Output the [X, Y] coordinate of the center of the cell containing the given text.  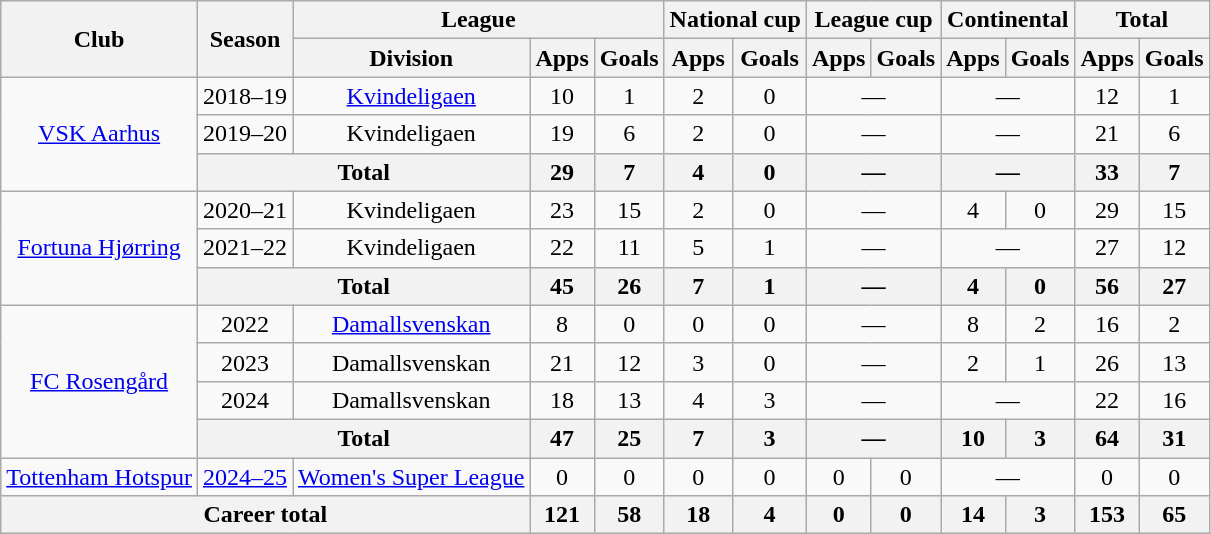
National cup [735, 20]
121 [562, 515]
2024 [244, 400]
33 [1107, 172]
FC Rosengård [100, 381]
23 [562, 210]
64 [1107, 438]
2024–25 [244, 477]
58 [629, 515]
Tottenham Hotspur [100, 477]
11 [629, 248]
Fortuna Hjørring [100, 248]
Division [410, 58]
2018–19 [244, 96]
2022 [244, 324]
Club [100, 39]
Continental [1008, 20]
56 [1107, 286]
2021–22 [244, 248]
5 [698, 248]
65 [1174, 515]
Women's Super League [410, 477]
47 [562, 438]
31 [1174, 438]
2020–21 [244, 210]
2019–20 [244, 134]
2023 [244, 362]
League [478, 20]
VSK Aarhus [100, 134]
19 [562, 134]
45 [562, 286]
Season [244, 39]
Career total [266, 515]
153 [1107, 515]
League cup [874, 20]
14 [973, 515]
25 [629, 438]
